Scan for the cell matching the given text and deliver its [X, Y] coordinate at center. 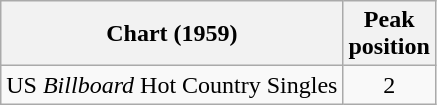
Chart (1959) [172, 34]
2 [389, 85]
US Billboard Hot Country Singles [172, 85]
Peakposition [389, 34]
